Provide the [x, y] coordinate of the cell's center where the given text is located.  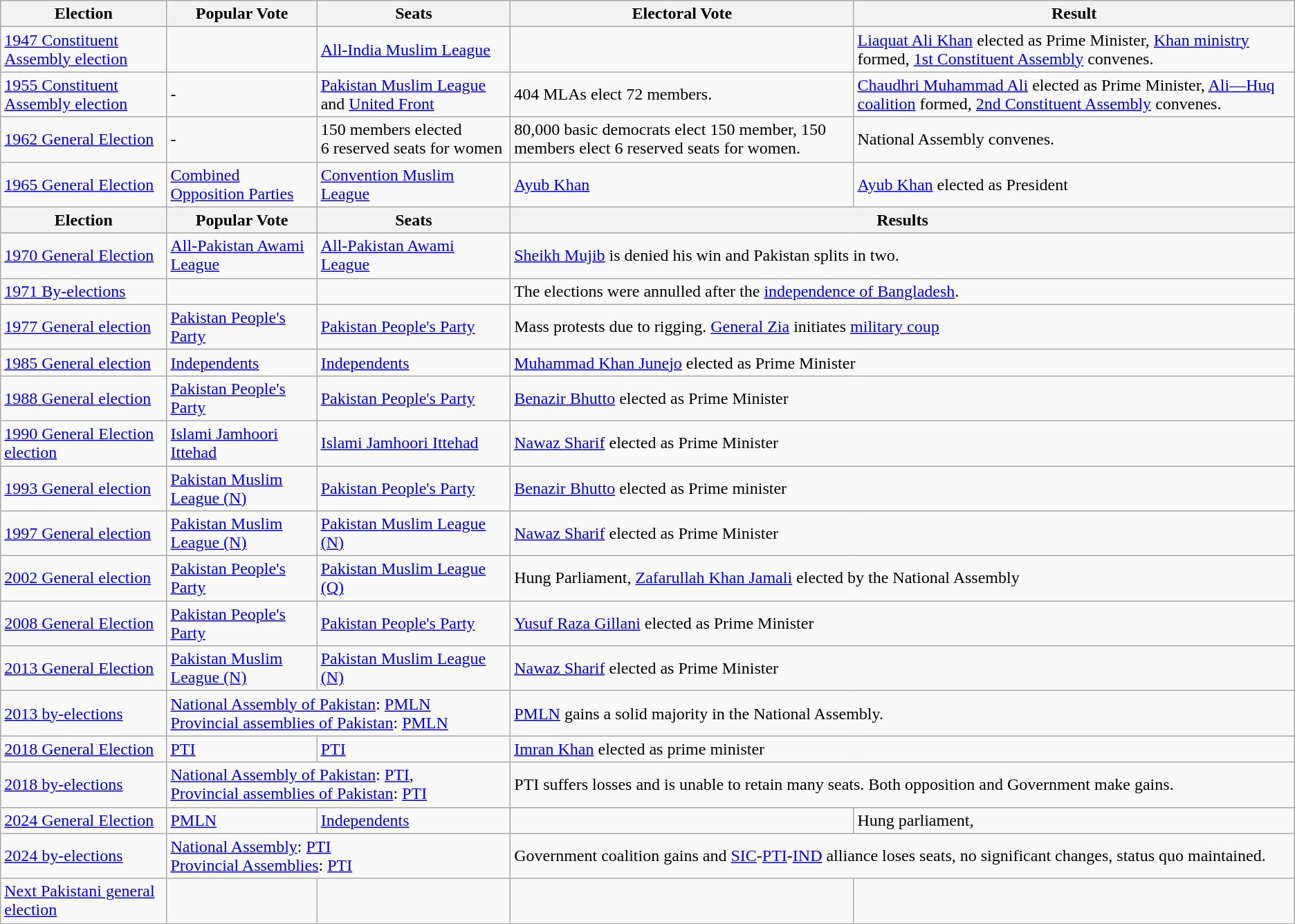
1977 General election [84, 326]
1997 General election [84, 534]
1970 General Election [84, 256]
Liaquat Ali Khan elected as Prime Minister, Khan ministry formed, 1st Constituent Assembly convenes. [1074, 50]
Sheikh Mujib is denied his win and Pakistan splits in two. [903, 256]
Next Pakistani general election [84, 900]
Chaudhri Muhammad Ali elected as Prime Minister, Ali—Huq coalition formed, 2nd Constituent Assembly convenes. [1074, 94]
National Assembly of Pakistan: PTI,Provincial assemblies of Pakistan: PTI [339, 784]
All-India Muslim League [414, 50]
National Assembly of Pakistan: PMLNProvincial assemblies of Pakistan: PMLN [339, 714]
PTI suffers losses and is unable to retain many seats. Both opposition and Government make gains. [903, 784]
1962 General Election [84, 140]
2013 General Election [84, 668]
Combined Opposition Parties [242, 184]
Hung parliament, [1074, 820]
Pakistan Muslim League (Q) [414, 578]
1993 General election [84, 488]
Hung Parliament, Zafarullah Khan Jamali elected by the National Assembly [903, 578]
Pakistan Muslim League and United Front [414, 94]
1990 General Election election [84, 443]
Results [903, 220]
Benazir Bhutto elected as Prime Minister [903, 398]
The elections were annulled after the independence of Bangladesh. [903, 291]
Convention Muslim League [414, 184]
1988 General election [84, 398]
2008 General Election [84, 624]
Government coalition gains and SIC-PTI-IND alliance loses seats, no significant changes, status quo maintained. [903, 856]
2018 by-elections [84, 784]
Mass protests due to rigging. General Zia initiates military coup [903, 326]
Electoral Vote [682, 14]
Ayub Khan elected as President [1074, 184]
1965 General Election [84, 184]
PMLN gains a solid majority in the National Assembly. [903, 714]
Muhammad Khan Junejo elected as Prime Minister [903, 362]
2013 by-elections [84, 714]
Result [1074, 14]
National Assembly: PTIProvincial Assemblies: PTI [339, 856]
National Assembly convenes. [1074, 140]
2024 General Election [84, 820]
Benazir Bhutto elected as Prime minister [903, 488]
2018 General Election [84, 749]
1985 General election [84, 362]
404 MLAs elect 72 members. [682, 94]
Yusuf Raza Gillani elected as Prime Minister [903, 624]
1971 By-elections [84, 291]
150 members elected6 reserved seats for women [414, 140]
PMLN [242, 820]
1955 Constituent Assembly election [84, 94]
1947 Constituent Assembly election [84, 50]
2024 by-elections [84, 856]
80,000 basic democrats elect 150 member, 150 members elect 6 reserved seats for women. [682, 140]
Ayub Khan [682, 184]
2002 General election [84, 578]
Imran Khan elected as prime minister [903, 749]
